Scan for the cell matching the given text and deliver its (x, y) coordinate at center. 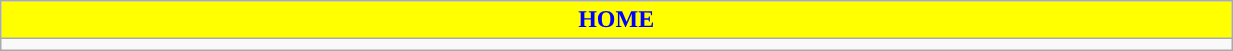
HOME (616, 20)
